Determine the (X, Y) coordinate at the center of the cell enclosing the given text.  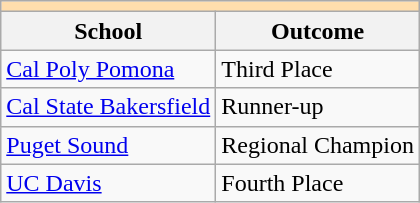
Outcome (318, 31)
UC Davis (108, 183)
Cal State Bakersfield (108, 107)
Cal Poly Pomona (108, 69)
Regional Champion (318, 145)
Fourth Place (318, 183)
School (108, 31)
Runner-up (318, 107)
Third Place (318, 69)
Puget Sound (108, 145)
